Scan for the cell matching the given text and deliver its (x, y) coordinate at center. 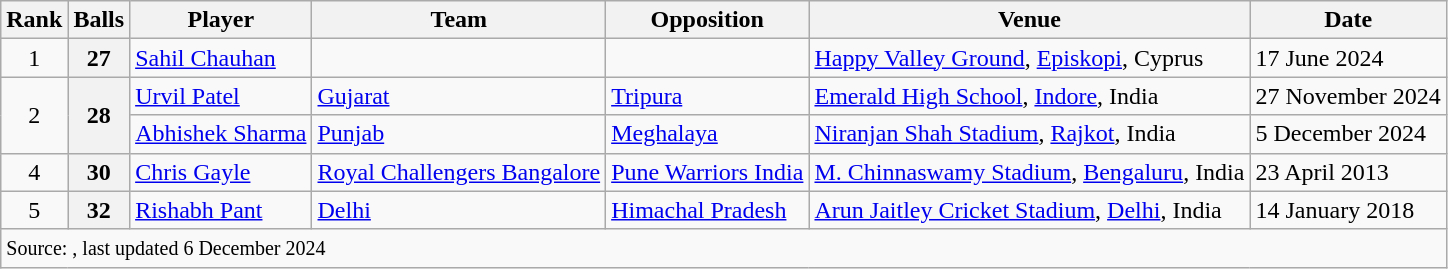
Opposition (708, 20)
Abhishek Sharma (221, 134)
17 June 2024 (1348, 58)
Rank (34, 20)
Source: , last updated 6 December 2024 (724, 248)
23 April 2013 (1348, 172)
Royal Challengers Bangalore (459, 172)
5 December 2024 (1348, 134)
Date (1348, 20)
5 (34, 210)
Balls (99, 20)
Rishabh Pant (221, 210)
1 (34, 58)
Himachal Pradesh (708, 210)
14 January 2018 (1348, 210)
Arun Jaitley Cricket Stadium, Delhi, India (1030, 210)
Niranjan Shah Stadium, Rajkot, India (1030, 134)
2 (34, 115)
Punjab (459, 134)
Meghalaya (708, 134)
Venue (1030, 20)
Player (221, 20)
32 (99, 210)
27 November 2024 (1348, 96)
30 (99, 172)
Happy Valley Ground, Episkopi, Cyprus (1030, 58)
Team (459, 20)
Delhi (459, 210)
27 (99, 58)
Sahil Chauhan (221, 58)
28 (99, 115)
Gujarat (459, 96)
4 (34, 172)
M. Chinnaswamy Stadium, Bengaluru, India (1030, 172)
Pune Warriors India (708, 172)
Chris Gayle (221, 172)
Urvil Patel (221, 96)
Emerald High School, Indore, India (1030, 96)
Tripura (708, 96)
